Provide the (X, Y) coordinate of the cell's center where the given text is located.  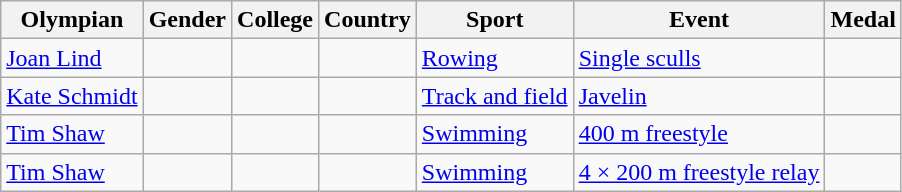
Event (699, 20)
Gender (187, 20)
Joan Lind (72, 58)
Rowing (494, 58)
Kate Schmidt (72, 96)
Country (368, 20)
Sport (494, 20)
400 m freestyle (699, 134)
Track and field (494, 96)
Single sculls (699, 58)
College (276, 20)
Medal (863, 20)
Olympian (72, 20)
Javelin (699, 96)
4 × 200 m freestyle relay (699, 172)
